Locate the cell with the specified text and output its (X, Y) center coordinate. 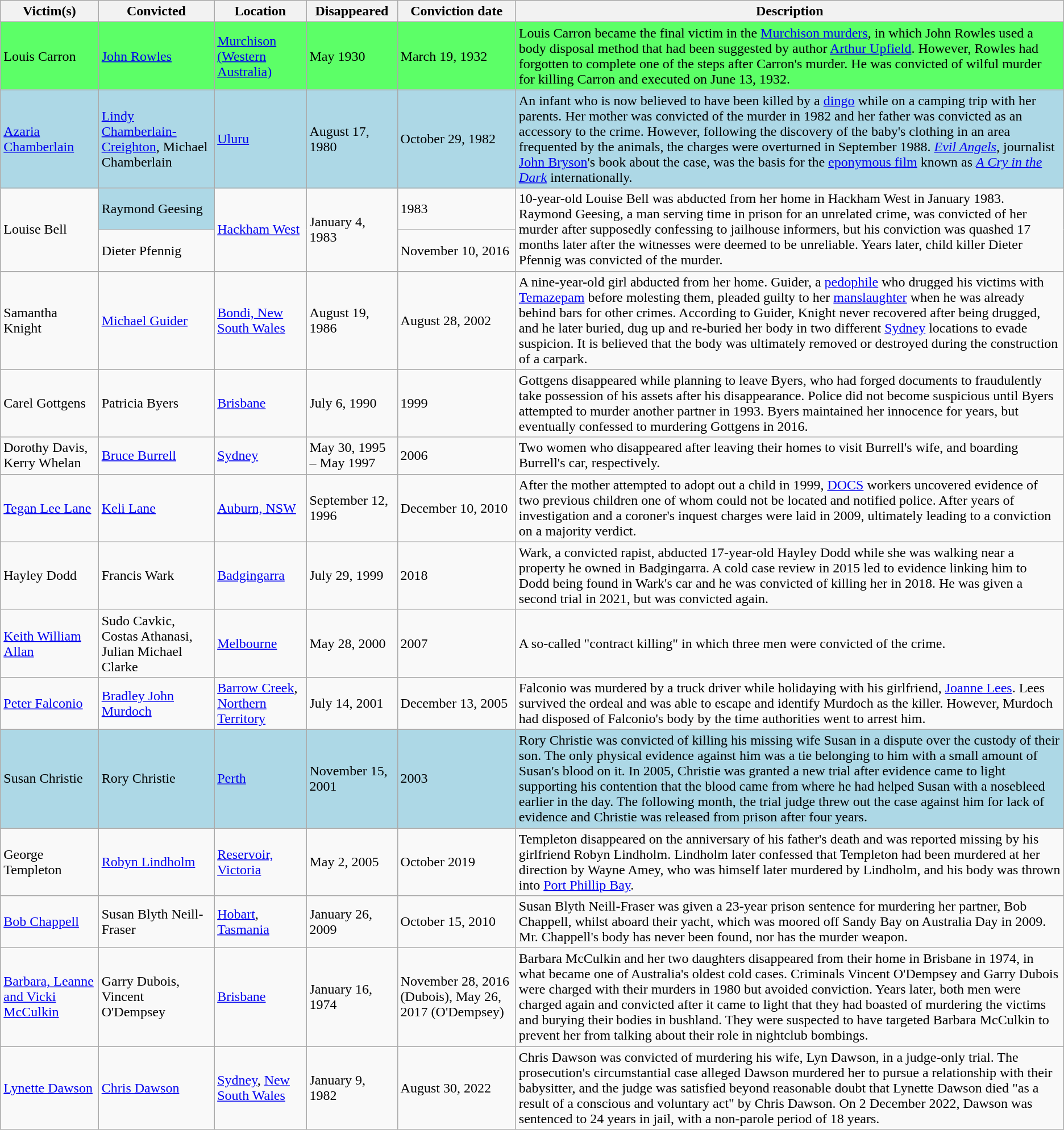
2007 (456, 643)
August 28, 2002 (456, 321)
November 10, 2016 (456, 250)
Bondi, New South Wales (260, 321)
1983 (456, 209)
May 28, 2000 (352, 643)
Louise Bell (49, 230)
Samantha Knight (49, 321)
Barrow Creek, Northern Territory (260, 703)
Bob Chappell (49, 922)
John Rowles (156, 56)
July 29, 1999 (352, 575)
Murchison (Western Australia) (260, 56)
Victim(s) (49, 11)
Dorothy Davis, Kerry Whelan (49, 456)
January 16, 1974 (352, 997)
Convicted (156, 11)
Location (260, 11)
Dieter Pfennig (156, 250)
Conviction date (456, 11)
2018 (456, 575)
Lynette Dawson (49, 1088)
September 12, 1996 (352, 508)
Raymond Geesing (156, 209)
2003 (456, 779)
Garry Dubois, Vincent O'Dempsey (156, 997)
December 13, 2005 (456, 703)
Carel Gottgens (49, 404)
Peter Falconio (49, 703)
July 14, 2001 (352, 703)
Robyn Lindholm (156, 862)
Description (789, 11)
Disappeared (352, 11)
October 15, 2010 (456, 922)
Hackham West (260, 230)
Melbourne (260, 643)
Badgingarra (260, 575)
Tegan Lee Lane (49, 508)
October 29, 1982 (456, 139)
August 17, 1980 (352, 139)
Rory Christie (156, 779)
Louis Carron (49, 56)
1999 (456, 404)
January 4, 1983 (352, 230)
Chris Dawson (156, 1088)
Susan Blyth Neill-Fraser (156, 922)
Sydney, New South Wales (260, 1088)
January 26, 2009 (352, 922)
March 19, 1932 (456, 56)
May 30, 1995 – May 1997 (352, 456)
July 6, 1990 (352, 404)
November 28, 2016 (Dubois), May 26, 2017 (O'Dempsey) (456, 997)
Bruce Burrell (156, 456)
Susan Christie (49, 779)
Uluru (260, 139)
Perth (260, 779)
August 19, 1986 (352, 321)
Reservoir, Victoria (260, 862)
Lindy Chamberlain-Creighton, Michael Chamberlain (156, 139)
May 1930 (352, 56)
December 10, 2010 (456, 508)
November 15, 2001 (352, 779)
Hayley Dodd (49, 575)
Sudo Cavkic, Costas Athanasi, Julian Michael Clarke (156, 643)
George Templeton (49, 862)
Barbara, Leanne and Vicki McCulkin (49, 997)
Hobart, Tasmania (260, 922)
August 30, 2022 (456, 1088)
Two women who disappeared after leaving their homes to visit Burrell's wife, and boarding Burrell's car, respectively. (789, 456)
Patricia Byers (156, 404)
October 2019 (456, 862)
Sydney (260, 456)
Bradley John Murdoch (156, 703)
January 9, 1982 (352, 1088)
2006 (456, 456)
Michael Guider (156, 321)
May 2, 2005 (352, 862)
Azaria Chamberlain (49, 139)
Auburn, NSW (260, 508)
A so-called "contract killing" in which three men were convicted of the crime. (789, 643)
Francis Wark (156, 575)
Keli Lane (156, 508)
Keith William Allan (49, 643)
